Detect which cell encompasses the target text, then output its (x, y) center coordinate. 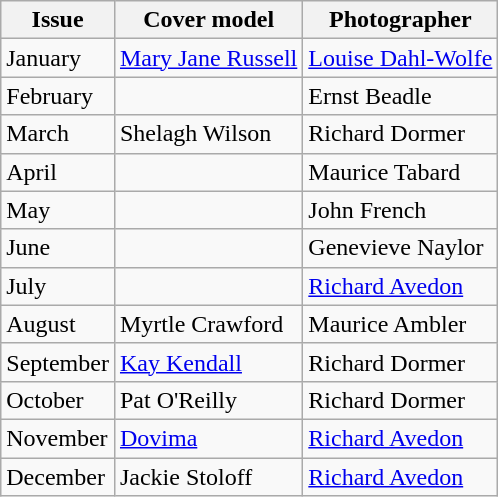
February (58, 96)
March (58, 134)
John French (400, 210)
Myrtle Crawford (208, 324)
Dovima (208, 438)
Issue (58, 20)
May (58, 210)
Pat O'Reilly (208, 400)
Jackie Stoloff (208, 477)
August (58, 324)
January (58, 58)
Photographer (400, 20)
Kay Kendall (208, 362)
June (58, 248)
Maurice Tabard (400, 172)
September (58, 362)
Mary Jane Russell (208, 58)
Maurice Ambler (400, 324)
Ernst Beadle (400, 96)
Shelagh Wilson (208, 134)
July (58, 286)
Louise Dahl-Wolfe (400, 58)
October (58, 400)
Cover model (208, 20)
April (58, 172)
December (58, 477)
Genevieve Naylor (400, 248)
November (58, 438)
